Detect which cell encompasses the target text, then output its [x, y] center coordinate. 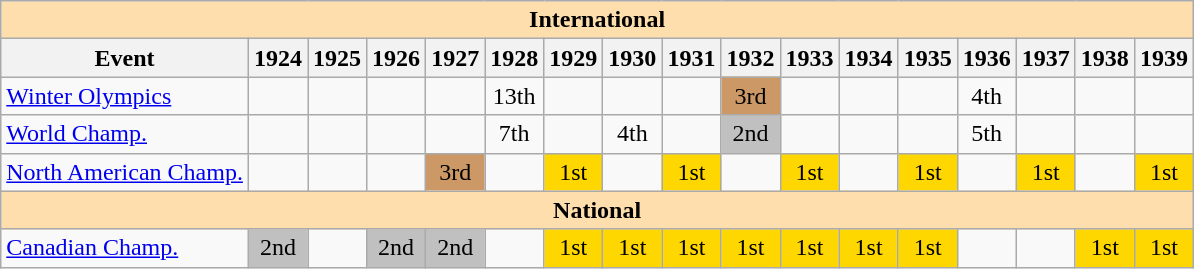
1936 [986, 58]
1924 [278, 58]
7th [514, 134]
1935 [928, 58]
1933 [810, 58]
1929 [574, 58]
Event [125, 58]
Canadian Champ. [125, 248]
1930 [632, 58]
5th [986, 134]
North American Champ. [125, 172]
1931 [692, 58]
1932 [750, 58]
1937 [1046, 58]
1938 [1104, 58]
International [598, 20]
1926 [396, 58]
13th [514, 96]
1925 [338, 58]
1928 [514, 58]
1934 [868, 58]
1927 [456, 58]
1939 [1164, 58]
Winter Olympics [125, 96]
World Champ. [125, 134]
National [598, 210]
